Scan for the cell matching the given text and deliver its (x, y) coordinate at center. 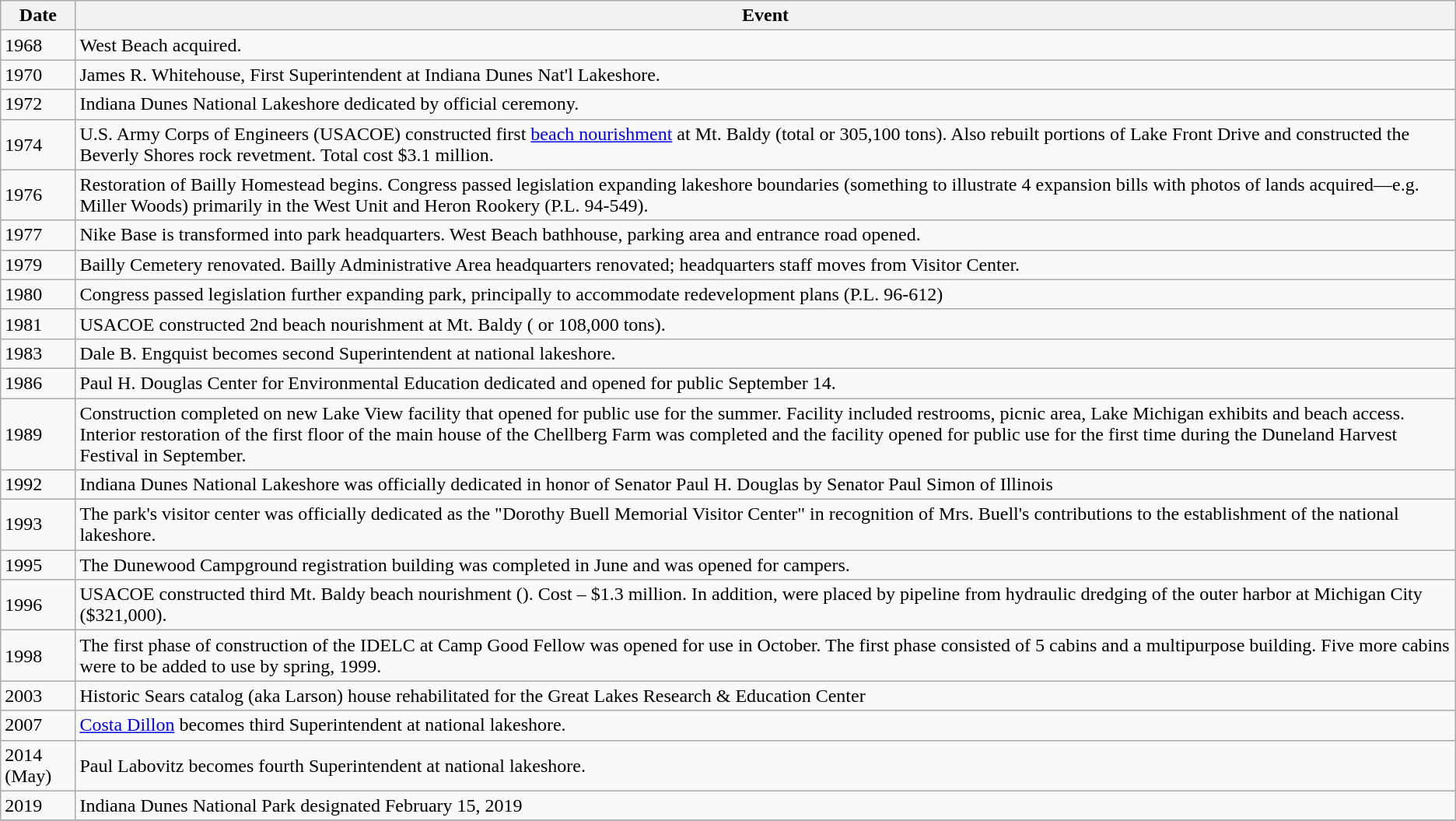
Paul Labovitz becomes fourth Superintendent at national lakeshore. (765, 766)
Congress passed legislation further expanding park, principally to accommodate redevelopment plans (P.L. 96-612) (765, 294)
USACOE constructed 2nd beach nourishment at Mt. Baldy ( or 108,000 tons). (765, 324)
Date (38, 16)
Event (765, 16)
1995 (38, 565)
1989 (38, 434)
2014 (May) (38, 766)
1992 (38, 485)
1977 (38, 235)
1979 (38, 265)
1996 (38, 605)
1981 (38, 324)
James R. Whitehouse, First Superintendent at Indiana Dunes Nat'l Lakeshore. (765, 75)
The Dunewood Campground registration building was completed in June and was opened for campers. (765, 565)
1968 (38, 45)
1998 (38, 655)
1974 (38, 145)
1970 (38, 75)
1983 (38, 353)
1980 (38, 294)
Indiana Dunes National Lakeshore dedicated by official ceremony. (765, 104)
Dale B. Engquist becomes second Superintendent at national lakeshore. (765, 353)
1986 (38, 383)
West Beach acquired. (765, 45)
1972 (38, 104)
Indiana Dunes National Lakeshore was officially dedicated in honor of Senator Paul H. Douglas by Senator Paul Simon of Illinois (765, 485)
2003 (38, 696)
Paul H. Douglas Center for Environmental Education dedicated and opened for public September 14. (765, 383)
1976 (38, 195)
2007 (38, 725)
Nike Base is transformed into park headquarters. West Beach bathhouse, parking area and entrance road opened. (765, 235)
Bailly Cemetery renovated. Bailly Administrative Area headquarters renovated; headquarters staff moves from Visitor Center. (765, 265)
Historic Sears catalog (aka Larson) house rehabilitated for the Great Lakes Research & Education Center (765, 696)
1993 (38, 525)
Indiana Dunes National Park designated February 15, 2019 (765, 805)
Costa Dillon becomes third Superintendent at national lakeshore. (765, 725)
2019 (38, 805)
